Return the [X, Y] coordinate for the center point of the cell that contains the specified text.  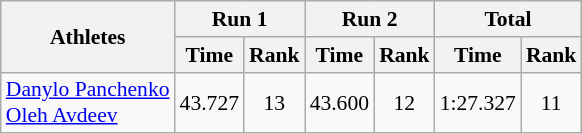
43.727 [210, 102]
12 [404, 102]
Run 2 [370, 19]
Danylo PanchenkoOleh Avdeev [88, 102]
13 [274, 102]
1:27.327 [478, 102]
Athletes [88, 36]
Total [508, 19]
Run 1 [240, 19]
43.600 [340, 102]
11 [552, 102]
